Locate the cell with the specified text and output its [X, Y] center coordinate. 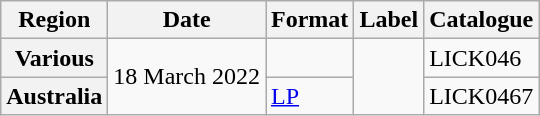
Date [187, 20]
Region [54, 20]
LICK0467 [482, 96]
18 March 2022 [187, 77]
LP [310, 96]
Australia [54, 96]
Catalogue [482, 20]
Label [389, 20]
LICK046 [482, 58]
Format [310, 20]
Various [54, 58]
